Return (x, y) of the center of cell containing provided text 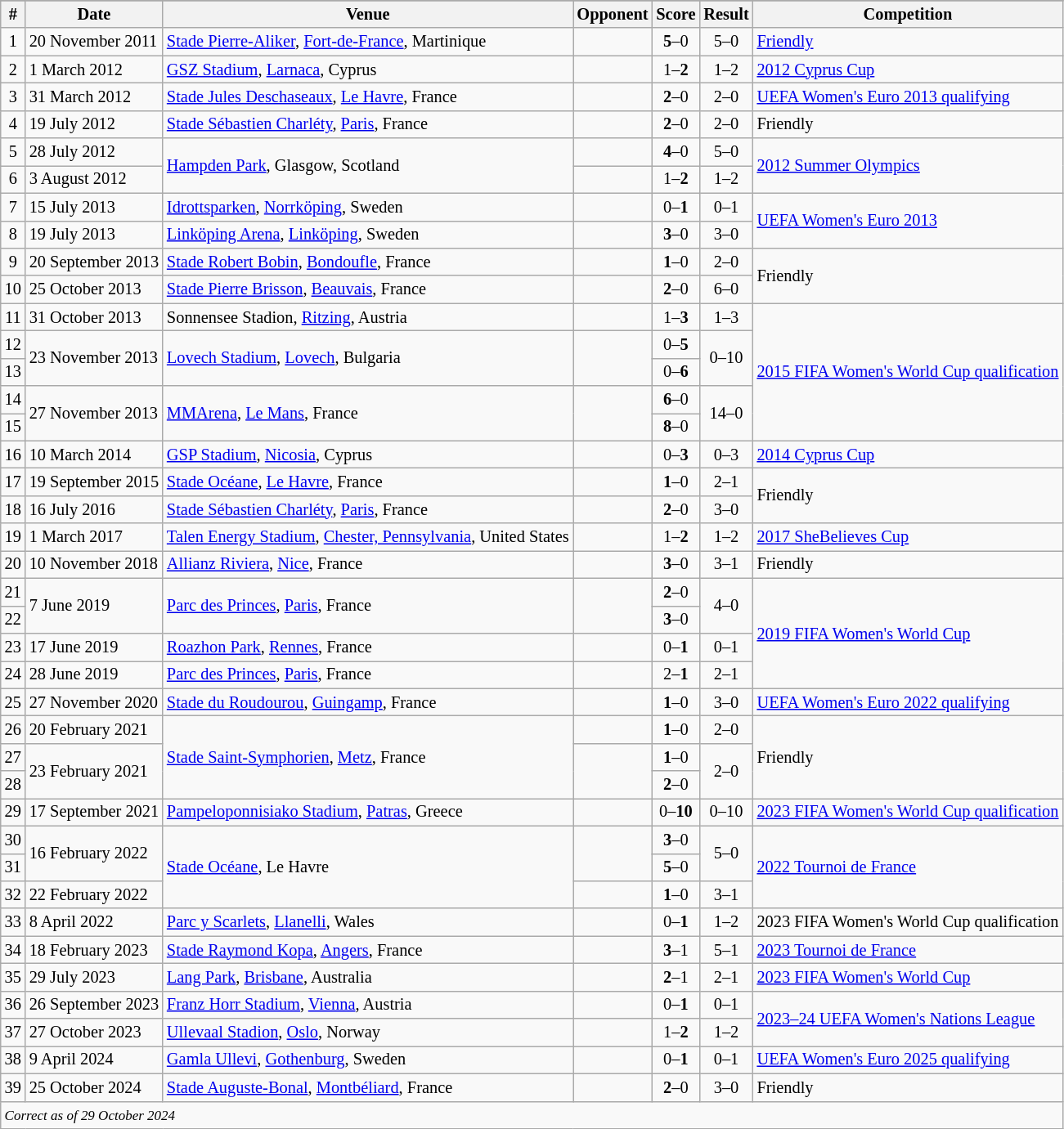
34 (13, 950)
18 (13, 509)
29 (13, 812)
16 (13, 455)
2023 FIFA Women's World Cup (908, 977)
5–1 (726, 950)
10 (13, 289)
# (13, 14)
GSZ Stadium, Larnaca, Cyprus (368, 69)
2023 Tournoi de France (908, 950)
Pampeloponnisiako Stadium, Patras, Greece (368, 812)
Ullevaal Stadion, Oslo, Norway (368, 1033)
31 October 2013 (94, 317)
24 (13, 674)
28 July 2012 (94, 152)
3 (13, 96)
30 (13, 840)
36 (13, 1005)
10 November 2018 (94, 564)
0–6 (676, 372)
UEFA Women's Euro 2022 qualifying (908, 702)
7 (13, 207)
25 (13, 702)
8 April 2022 (94, 922)
2022 Tournoi de France (908, 867)
23 February 2021 (94, 770)
35 (13, 977)
17 September 2021 (94, 812)
Allianz Riviera, Nice, France (368, 564)
22 February 2022 (94, 894)
13 (13, 372)
Gamla Ullevi, Gothenburg, Sweden (368, 1060)
Stade Pierre Brisson, Beauvais, France (368, 289)
25 October 2024 (94, 1087)
27 October 2023 (94, 1033)
22 (13, 620)
20 November 2011 (94, 42)
Score (676, 14)
9 (13, 262)
14 (13, 400)
11 (13, 317)
5 (13, 152)
1 March 2012 (94, 69)
2023–24 UEFA Women's Nations League (908, 1019)
2014 Cyprus Cup (908, 455)
Stade Raymond Kopa, Angers, France (368, 950)
Lovech Stadium, Lovech, Bulgaria (368, 358)
Linköping Arena, Linköping, Sweden (368, 235)
7 June 2019 (94, 605)
28 June 2019 (94, 674)
Venue (368, 14)
Lang Park, Brisbane, Australia (368, 977)
19 (13, 537)
19 July 2013 (94, 235)
39 (13, 1087)
21 (13, 592)
0–5 (676, 344)
Talen Energy Stadium, Chester, Pennsylvania, United States (368, 537)
Stade Robert Bobin, Bondoufle, France (368, 262)
26 September 2023 (94, 1005)
8 (13, 235)
23 November 2013 (94, 358)
Stade Saint-Symphorien, Metz, France (368, 757)
UEFA Women's Euro 2013 qualifying (908, 96)
2012 Cyprus Cup (908, 69)
28 (13, 785)
15 July 2013 (94, 207)
19 September 2015 (94, 482)
8–0 (676, 427)
9 April 2024 (94, 1060)
2 (13, 69)
Result (726, 14)
Hampden Park, Glasgow, Scotland (368, 165)
31 (13, 867)
6 (13, 179)
UEFA Women's Euro 2013 (908, 221)
27 November 2020 (94, 702)
17 (13, 482)
32 (13, 894)
Franz Horr Stadium, Vienna, Austria (368, 1005)
23 (13, 647)
17 June 2019 (94, 647)
37 (13, 1033)
18 February 2023 (94, 950)
33 (13, 922)
Parc y Scarlets, Llanelli, Wales (368, 922)
26 (13, 729)
2019 FIFA Women's World Cup (908, 633)
12 (13, 344)
20 September 2013 (94, 262)
Idrottsparken, Norrköping, Sweden (368, 207)
Stade Océane, Le Havre, France (368, 482)
Stade Jules Deschaseaux, Le Havre, France (368, 96)
2017 SheBelieves Cup (908, 537)
20 (13, 564)
38 (13, 1060)
4 (13, 124)
Stade Pierre-Aliker, Fort-de-France, Martinique (368, 42)
1 March 2017 (94, 537)
10 March 2014 (94, 455)
31 March 2012 (94, 96)
Stade du Roudourou, Guingamp, France (368, 702)
GSP Stadium, Nicosia, Cyprus (368, 455)
25 October 2013 (94, 289)
Stade Océane, Le Havre (368, 867)
27 (13, 757)
1 (13, 42)
Sonnensee Stadion, Ritzing, Austria (368, 317)
16 July 2016 (94, 509)
Opponent (612, 14)
29 July 2023 (94, 977)
MMArena, Le Mans, France (368, 414)
27 November 2013 (94, 414)
Date (94, 14)
Stade Auguste-Bonal, Montbéliard, France (368, 1087)
Competition (908, 14)
15 (13, 427)
14–0 (726, 414)
2012 Summer Olympics (908, 165)
16 February 2022 (94, 853)
19 July 2012 (94, 124)
20 February 2021 (94, 729)
3 August 2012 (94, 179)
Roazhon Park, Rennes, France (368, 647)
2015 FIFA Women's World Cup qualification (908, 372)
Correct as of 29 October 2024 (532, 1115)
UEFA Women's Euro 2025 qualifying (908, 1060)
